Capture the cell that displays the provided text and extract its (X, Y) central coordinate. 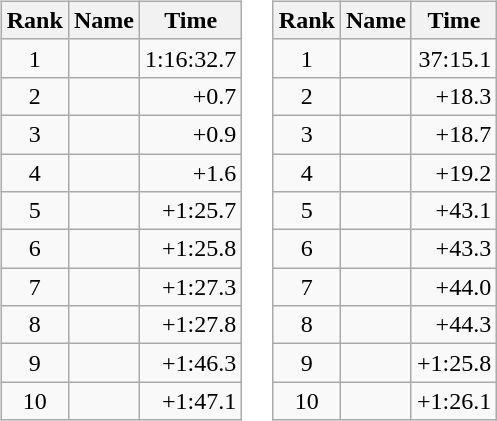
+1:27.8 (190, 325)
+0.7 (190, 96)
+43.1 (454, 211)
+18.3 (454, 96)
+1:46.3 (190, 363)
37:15.1 (454, 58)
1:16:32.7 (190, 58)
+18.7 (454, 134)
+44.3 (454, 325)
+44.0 (454, 287)
+1:25.7 (190, 211)
+1:47.1 (190, 401)
+19.2 (454, 173)
+0.9 (190, 134)
+1:27.3 (190, 287)
+43.3 (454, 249)
+1.6 (190, 173)
+1:26.1 (454, 401)
